Scan for the cell matching the given text and deliver its [x, y] coordinate at center. 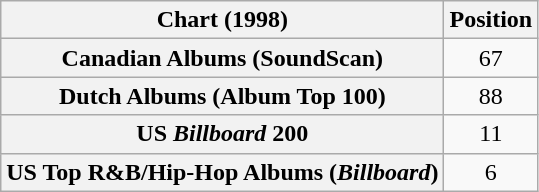
Canadian Albums (SoundScan) [222, 58]
67 [491, 58]
11 [491, 134]
Position [491, 20]
US Top R&B/Hip-Hop Albums (Billboard) [222, 172]
6 [491, 172]
Chart (1998) [222, 20]
US Billboard 200 [222, 134]
Dutch Albums (Album Top 100) [222, 96]
88 [491, 96]
